Search for the cell housing the specified text and yield its [X, Y] center coordinate. 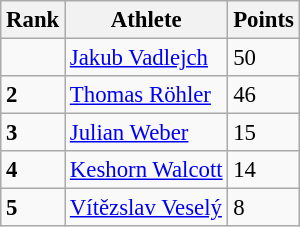
15 [264, 133]
Keshorn Walcott [146, 170]
Julian Weber [146, 133]
5 [33, 208]
Rank [33, 20]
3 [33, 133]
Vítězslav Veselý [146, 208]
Points [264, 20]
4 [33, 170]
Jakub Vadlejch [146, 58]
Thomas Röhler [146, 95]
2 [33, 95]
14 [264, 170]
Athlete [146, 20]
50 [264, 58]
8 [264, 208]
46 [264, 95]
